Pinpoint the cell where the given text exists, returning its [X, Y] midpoint coordinate. 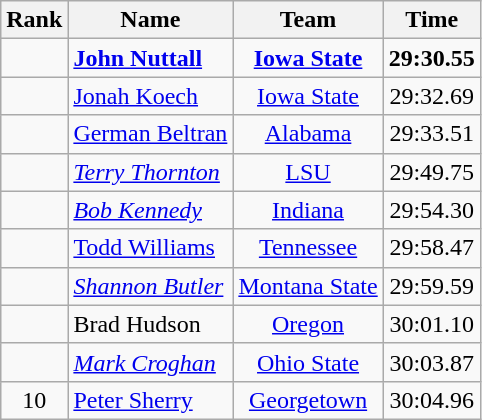
Terry Thornton [150, 172]
Rank [34, 20]
Team [308, 20]
Peter Sherry [150, 400]
Indiana [308, 210]
30:01.10 [432, 324]
Georgetown [308, 400]
John Nuttall [150, 58]
Tennessee [308, 248]
Brad Hudson [150, 324]
Jonah Koech [150, 96]
Todd Williams [150, 248]
29:32.69 [432, 96]
German Beltran [150, 134]
29:59.59 [432, 286]
29:33.51 [432, 134]
Name [150, 20]
Time [432, 20]
Bob Kennedy [150, 210]
29:30.55 [432, 58]
Ohio State [308, 362]
30:04.96 [432, 400]
Alabama [308, 134]
30:03.87 [432, 362]
Oregon [308, 324]
Shannon Butler [150, 286]
10 [34, 400]
Mark Croghan [150, 362]
29:49.75 [432, 172]
Montana State [308, 286]
29:54.30 [432, 210]
LSU [308, 172]
29:58.47 [432, 248]
